Search for the cell housing the specified text and yield its [x, y] center coordinate. 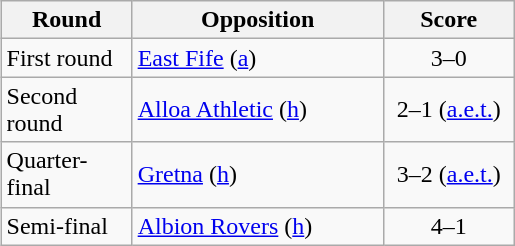
East Fife (a) [258, 58]
4–1 [448, 226]
Round [66, 20]
3–0 [448, 58]
Gretna (h) [258, 174]
Albion Rovers (h) [258, 226]
2–1 (a.e.t.) [448, 110]
Opposition [258, 20]
First round [66, 58]
Alloa Athletic (h) [258, 110]
Score [448, 20]
Semi-final [66, 226]
3–2 (a.e.t.) [448, 174]
Quarter-final [66, 174]
Second round [66, 110]
